Capture the cell that displays the provided text and extract its (x, y) central coordinate. 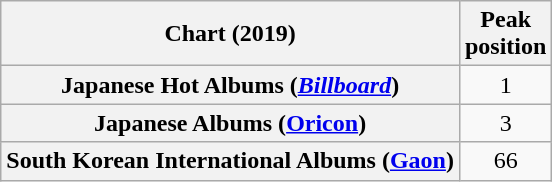
South Korean International Albums (Gaon) (230, 161)
Japanese Albums (Oricon) (230, 123)
1 (505, 85)
3 (505, 123)
Japanese Hot Albums (Billboard) (230, 85)
66 (505, 161)
Chart (2019) (230, 34)
Peak position (505, 34)
